Scan for the cell matching the given text and deliver its (x, y) coordinate at center. 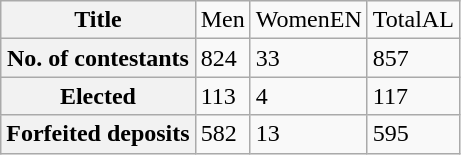
857 (413, 58)
WomenEN (308, 20)
No. of contestants (98, 58)
13 (308, 134)
582 (222, 134)
4 (308, 96)
595 (413, 134)
Title (98, 20)
113 (222, 96)
117 (413, 96)
Men (222, 20)
824 (222, 58)
Elected (98, 96)
33 (308, 58)
TotalAL (413, 20)
Forfeited deposits (98, 134)
